Extract the [X, Y] coordinate from the center of the cell holding the provided text.  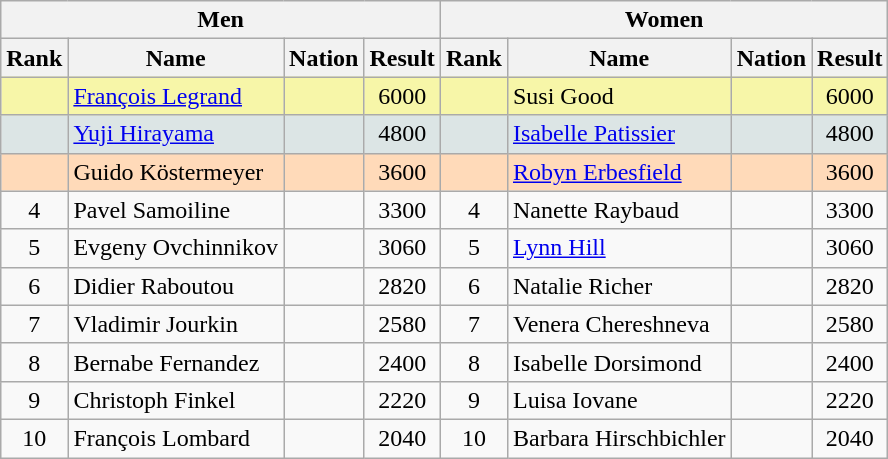
Susi Good [619, 96]
Lynn Hill [619, 248]
Isabelle Patissier [619, 134]
Bernabe Fernandez [176, 362]
Evgeny Ovchinnikov [176, 248]
Natalie Richer [619, 286]
Guido Köstermeyer [176, 172]
Luisa Iovane [619, 400]
Men [221, 20]
Nanette Raybaud [619, 210]
Isabelle Dorsimond [619, 362]
Women [664, 20]
Pavel Samoiline [176, 210]
François Lombard [176, 438]
Robyn Erbesfield [619, 172]
Yuji Hirayama [176, 134]
Vladimir Jourkin [176, 324]
Christoph Finkel [176, 400]
Didier Raboutou [176, 286]
Barbara Hirschbichler [619, 438]
François Legrand [176, 96]
Venera Chereshneva [619, 324]
